Extract the [x, y] coordinate from the center of the cell holding the provided text.  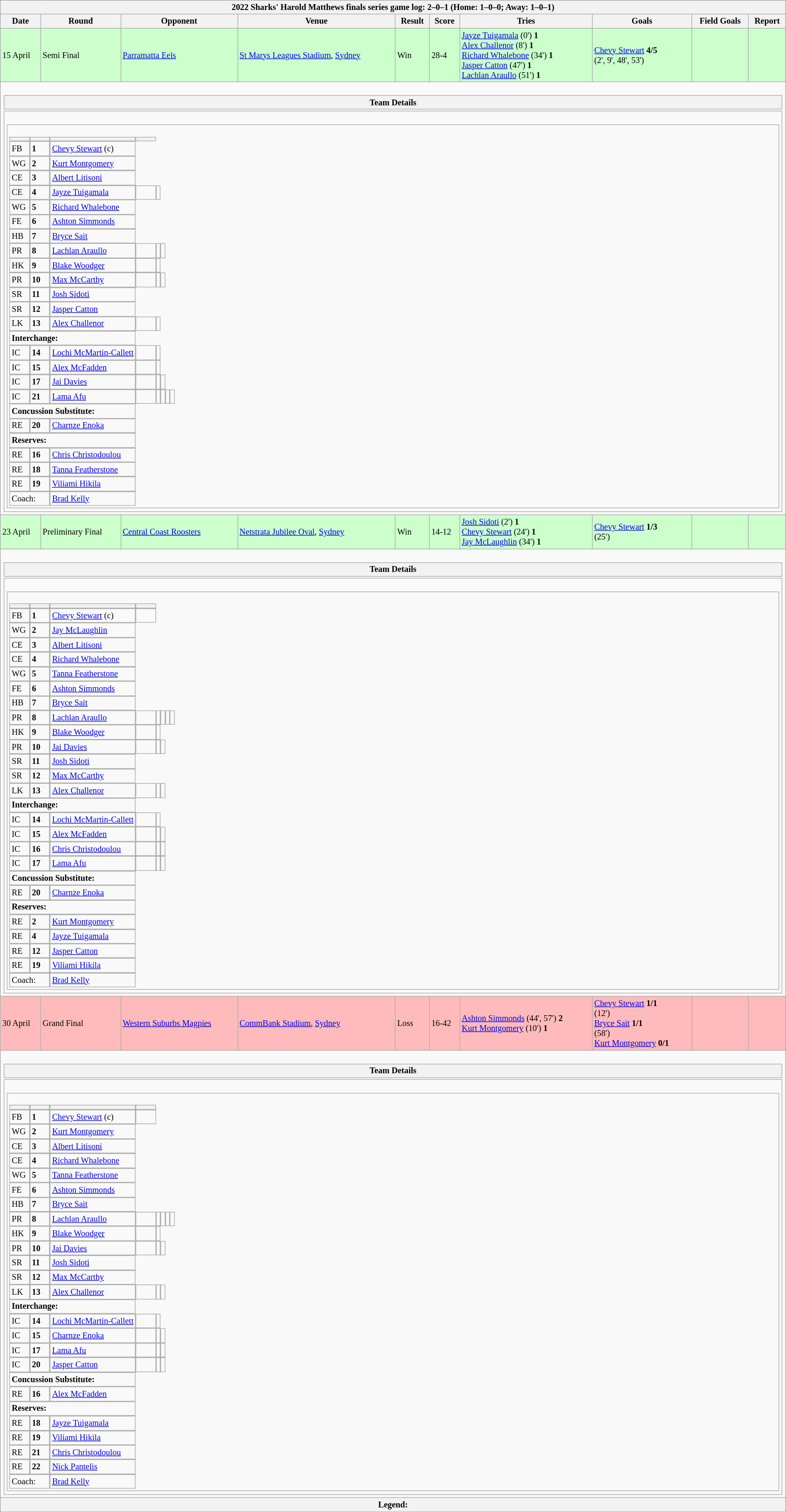
Tries [526, 21]
Netstrata Jubilee Oval, Sydney [316, 532]
Legend: [393, 1505]
Grand Final [80, 1023]
22 [40, 1466]
Central Coast Roosters [179, 532]
Goals [642, 21]
Date [21, 21]
Chevy Stewart 1/3(25') [642, 532]
CommBank Stadium, Sydney [316, 1023]
Western Suburbs Magpies [179, 1023]
Josh Sidoti (2') 1 Chevy Stewart (24') 1 Jay McLaughlin (34') 1 [526, 532]
Opponent [179, 21]
30 April [21, 1023]
Round [80, 21]
Chevy Stewart 1/1(12')Bryce Sait 1/1(58')Kurt Montgomery 0/1 [642, 1023]
St Marys Leagues Stadium, Sydney [316, 55]
Score [444, 21]
16-42 [444, 1023]
2022 Sharks' Harold Matthews finals series game log: 2–0–1 (Home: 1–0–0; Away: 1–0–1) [393, 7]
Jay McLaughlin [93, 630]
Ashton Simmonds (44', 57') 2Kurt Montgomery (10') 1 [526, 1023]
Loss [412, 1023]
Report [767, 21]
Preliminary Final [80, 532]
Jayze Tuigamala (0') 1 Alex Challenor (8') 1 Richard Whalebone (34') 1 Jasper Catton (47') 1 Lachlan Araullo (51') 1 [526, 55]
Semi Final [80, 55]
15 April [21, 55]
28-4 [444, 55]
23 April [21, 532]
Chevy Stewart 4/5(2', 9', 48', 53') [642, 55]
Venue [316, 21]
Parramatta Eels [179, 55]
Field Goals [720, 21]
14-12 [444, 532]
Result [412, 21]
Nick Pantelis [93, 1466]
